From the cell containing the given text, extract its center point as [x, y] coordinate. 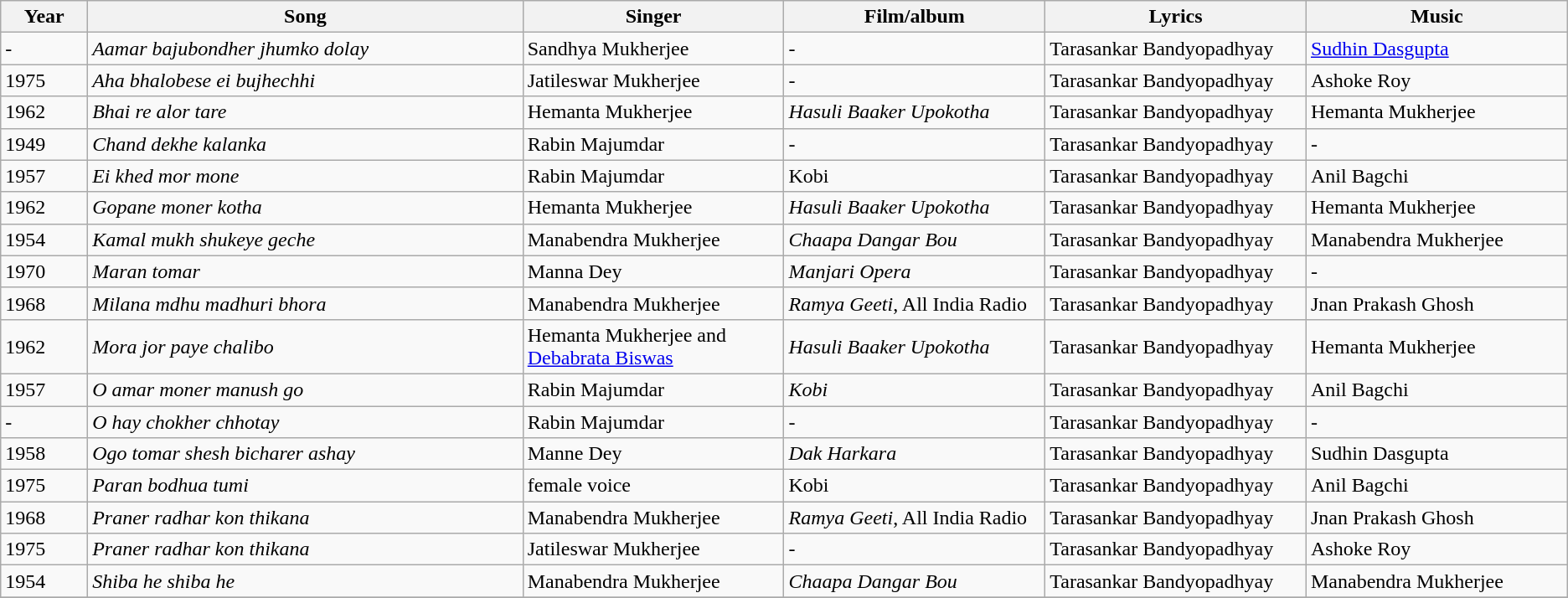
O hay chokher chhotay [306, 421]
1970 [44, 271]
Gopane moner kotha [306, 208]
Sandhya Mukherjee [653, 49]
O amar moner manush go [306, 389]
Aha bhalobese ei bujhechhi [306, 80]
Year [44, 17]
Shiba he shiba he [306, 581]
1958 [44, 454]
Ogo tomar shesh bicharer ashay [306, 454]
Dak Harkara [915, 454]
Singer [653, 17]
Film/album [915, 17]
Lyrics [1176, 17]
Manna Dey [653, 271]
Manne Dey [653, 454]
Music [1436, 17]
Bhai re alor tare [306, 112]
Kamal mukh shukeye geche [306, 240]
Maran tomar [306, 271]
Paran bodhua tumi [306, 486]
1949 [44, 144]
Milana mdhu madhuri bhora [306, 303]
Song [306, 17]
Manjari Opera [915, 271]
Mora jor paye chalibo [306, 347]
Hemanta Mukherjee and Debabrata Biswas [653, 347]
Chand dekhe kalanka [306, 144]
Ei khed mor mone [306, 176]
Aamar bajubondher jhumko dolay [306, 49]
female voice [653, 486]
